For the text-containing cell, return its midpoint in (X, Y) coordinate format. 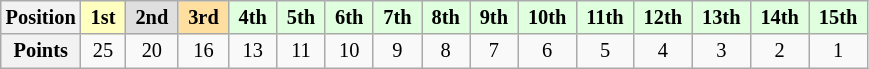
Position (41, 17)
2 (779, 51)
3rd (203, 17)
11 (301, 51)
16 (203, 51)
3 (721, 51)
8th (446, 17)
7th (397, 17)
9 (397, 51)
2nd (152, 17)
14th (779, 17)
6 (547, 51)
15th (838, 17)
13th (721, 17)
9th (494, 17)
12th (663, 17)
10th (547, 17)
4th (253, 17)
25 (104, 51)
7 (494, 51)
20 (152, 51)
4 (663, 51)
8 (446, 51)
1 (838, 51)
1st (104, 17)
6th (349, 17)
5th (301, 17)
Points (41, 51)
5 (604, 51)
10 (349, 51)
11th (604, 17)
13 (253, 51)
